From the cell containing the given text, extract its center point as (x, y) coordinate. 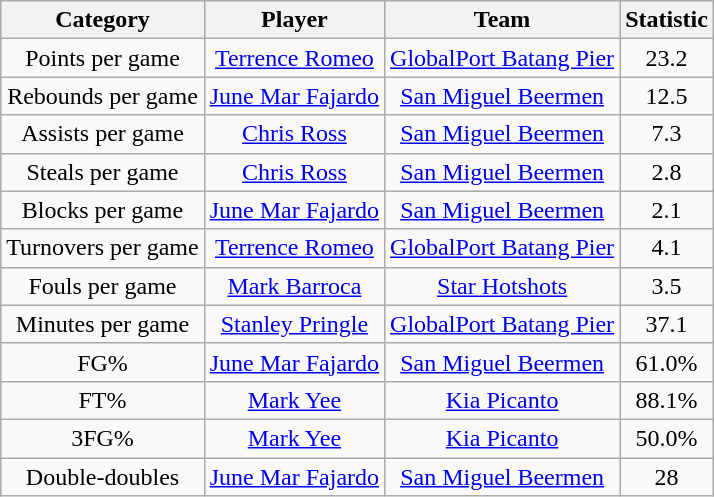
Blocks per game (102, 210)
4.1 (667, 248)
FT% (102, 400)
3FG% (102, 438)
Statistic (667, 20)
Mark Barroca (294, 286)
37.1 (667, 324)
Rebounds per game (102, 96)
23.2 (667, 58)
Turnovers per game (102, 248)
Star Hotshots (502, 286)
FG% (102, 362)
Team (502, 20)
Assists per game (102, 134)
12.5 (667, 96)
88.1% (667, 400)
2.1 (667, 210)
61.0% (667, 362)
Points per game (102, 58)
50.0% (667, 438)
Player (294, 20)
7.3 (667, 134)
2.8 (667, 172)
Minutes per game (102, 324)
Double-doubles (102, 477)
Category (102, 20)
28 (667, 477)
Fouls per game (102, 286)
Steals per game (102, 172)
Stanley Pringle (294, 324)
3.5 (667, 286)
